For the text-containing cell, return its midpoint in [X, Y] coordinate format. 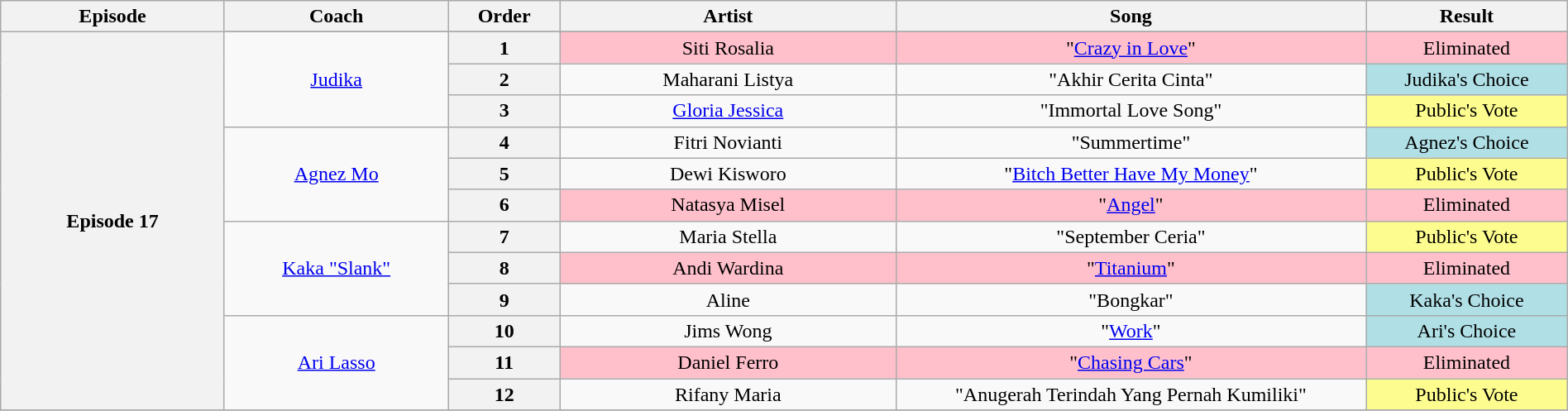
Ari's Choice [1467, 331]
Ari Lasso [336, 362]
Agnez Mo [336, 174]
Fitri Novianti [728, 142]
"Work" [1131, 331]
7 [504, 237]
12 [504, 394]
Siti Rosalia [728, 48]
Gloria Jessica [728, 111]
Daniel Ferro [728, 362]
"Akhir Cerita Cinta" [1131, 79]
Judika [336, 79]
Maharani Listya [728, 79]
4 [504, 142]
Aline [728, 299]
Judika's Choice [1467, 79]
5 [504, 174]
11 [504, 362]
Jims Wong [728, 331]
Kaka's Choice [1467, 299]
9 [504, 299]
Agnez's Choice [1467, 142]
"Summertime" [1131, 142]
"September Ceria" [1131, 237]
"Titanium" [1131, 268]
Order [504, 17]
"Crazy in Love" [1131, 48]
"Angel" [1131, 205]
Artist [728, 17]
2 [504, 79]
6 [504, 205]
Rifany Maria [728, 394]
Result [1467, 17]
"Immortal Love Song" [1131, 111]
"Bongkar" [1131, 299]
Coach [336, 17]
"Chasing Cars" [1131, 362]
Kaka "Slank" [336, 268]
Episode 17 [112, 222]
3 [504, 111]
"Anugerah Terindah Yang Pernah Kumiliki" [1131, 394]
Natasya Misel [728, 205]
Maria Stella [728, 237]
1 [504, 48]
Dewi Kisworo [728, 174]
8 [504, 268]
Episode [112, 17]
"Bitch Better Have My Money" [1131, 174]
Song [1131, 17]
Andi Wardina [728, 268]
10 [504, 331]
